Search for the cell housing the specified text and yield its [x, y] center coordinate. 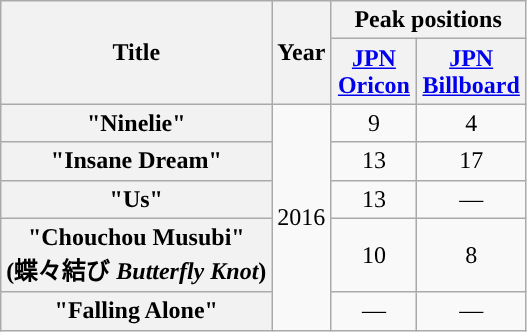
"Us" [136, 199]
"Chouchou Musubi"(蝶々結び Butterfly Knot) [136, 255]
17 [471, 161]
2016 [302, 217]
"Insane Dream" [136, 161]
10 [374, 255]
Year [302, 52]
JPNBillboard [471, 72]
Title [136, 52]
4 [471, 123]
9 [374, 123]
8 [471, 255]
"Ninelie" [136, 123]
Peak positions [428, 20]
JPNOricon [374, 72]
"Falling Alone" [136, 311]
